Detect which cell encompasses the target text, then output its (x, y) center coordinate. 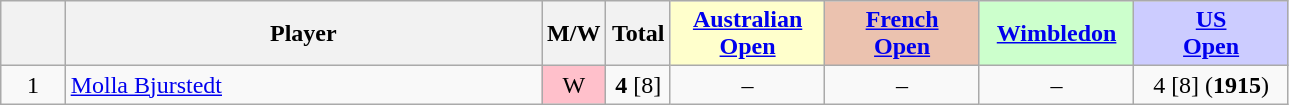
Molla Bjurstedt (303, 85)
Total (638, 34)
Wimbledon (1056, 34)
M/W (574, 34)
US Open (1212, 34)
4 [8] (638, 85)
French Open (902, 34)
4 [8] (1915) (1212, 85)
1 (33, 85)
Player (303, 34)
W (574, 85)
Australian Open (747, 34)
